Search for the cell housing the specified text and yield its (x, y) center coordinate. 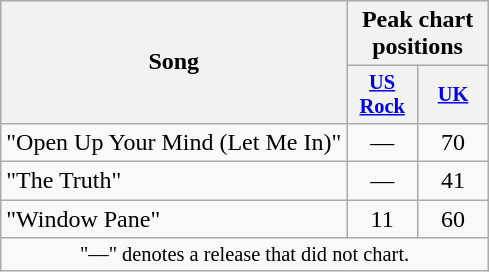
Peak chart positions (418, 34)
"Open Up Your Mind (Let Me In)" (174, 142)
UK (454, 95)
"—" denotes a release that did not chart. (245, 255)
USRock (382, 95)
11 (382, 219)
"The Truth" (174, 181)
Song (174, 62)
41 (454, 181)
70 (454, 142)
"Window Pane" (174, 219)
60 (454, 219)
